Return [x, y] of the center of cell containing provided text 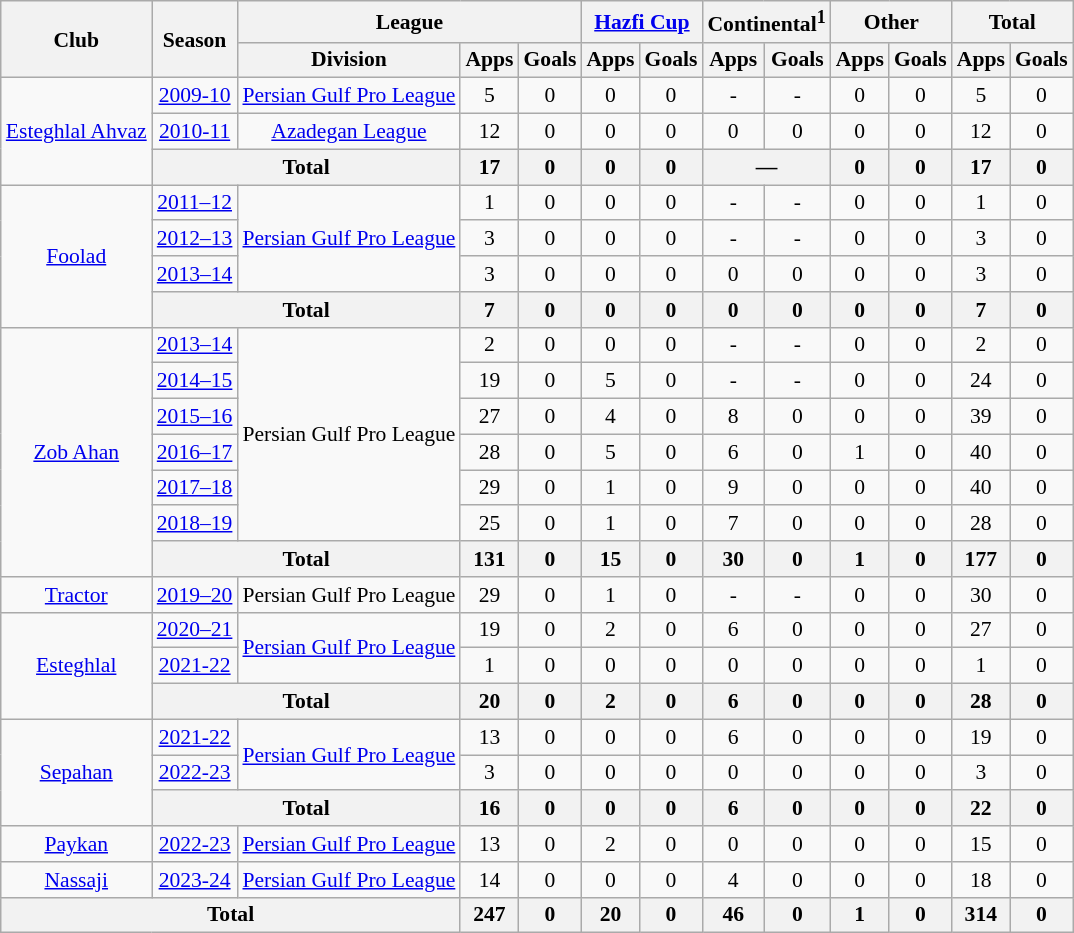
131 [489, 559]
2010-11 [195, 132]
Club [76, 40]
Continental1 [766, 22]
Tractor [76, 595]
9 [733, 488]
314 [981, 915]
2023-24 [195, 880]
2014–15 [195, 381]
8 [733, 417]
2012–13 [195, 239]
Sepahan [76, 772]
247 [489, 915]
Esteghlal [76, 666]
16 [489, 809]
25 [489, 524]
2017–18 [195, 488]
Hazfi Cup [642, 22]
2011–12 [195, 203]
Foolad [76, 256]
14 [489, 880]
Zob Ahan [76, 452]
Nassaji [76, 880]
39 [981, 417]
2009-10 [195, 96]
22 [981, 809]
Season [195, 40]
2020–21 [195, 630]
— [766, 167]
24 [981, 381]
46 [733, 915]
League [409, 22]
2018–19 [195, 524]
Other [892, 22]
Division [348, 60]
Paykan [76, 844]
2016–17 [195, 452]
2015–16 [195, 417]
2019–20 [195, 595]
Esteghlal Ahvaz [76, 132]
177 [981, 559]
18 [981, 880]
Azadegan League [348, 132]
